Return the [X, Y] coordinate for the center point of the cell that contains the specified text.  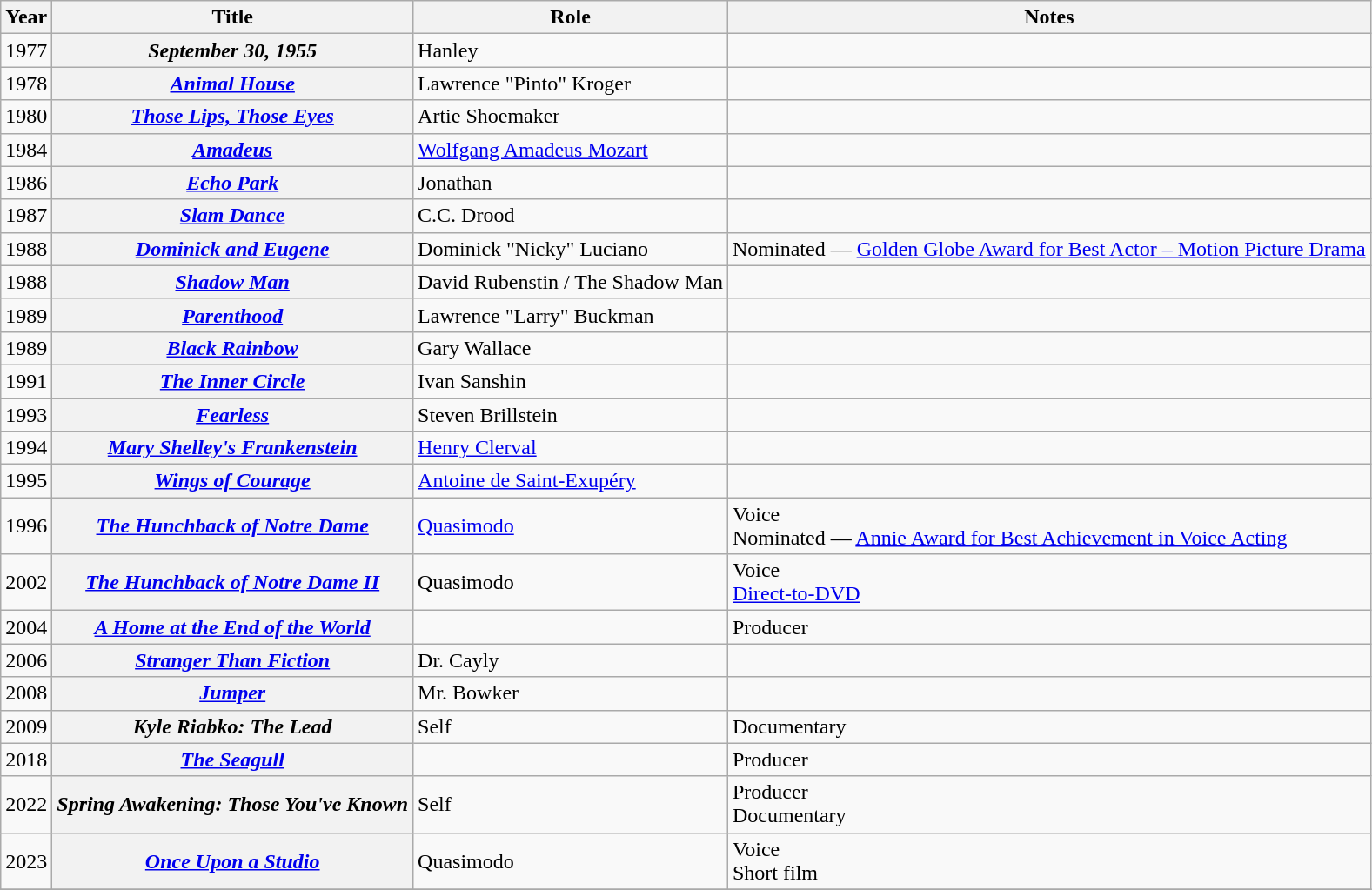
2009 [26, 726]
1977 [26, 50]
1980 [26, 117]
Dominick "Nicky" Luciano [571, 249]
1984 [26, 150]
Lawrence "Larry" Buckman [571, 315]
Ivan Sanshin [571, 381]
The Hunchback of Notre Dame II [233, 583]
Fearless [233, 415]
Amadeus [233, 150]
2008 [26, 693]
Wings of Courage [233, 481]
The Hunchback of Notre Dame [233, 525]
Artie Shoemaker [571, 117]
Kyle Riabko: The Lead [233, 726]
Dominick and Eugene [233, 249]
Spring Awakening: Those You've Known [233, 804]
Notes [1049, 17]
Steven Brillstein [571, 415]
Parenthood [233, 315]
2002 [26, 583]
2006 [26, 660]
2018 [26, 760]
Lawrence "Pinto" Kroger [571, 84]
The Inner Circle [233, 381]
Nominated — Golden Globe Award for Best Actor – Motion Picture Drama [1049, 249]
Jumper [233, 693]
Dr. Cayly [571, 660]
VoiceDirect-to-DVD [1049, 583]
Mr. Bowker [571, 693]
Title [233, 17]
Role [571, 17]
2004 [26, 627]
VoiceNominated — Annie Award for Best Achievement in Voice Acting [1049, 525]
1986 [26, 183]
Once Upon a Studio [233, 861]
September 30, 1955 [233, 50]
Those Lips, Those Eyes [233, 117]
Wolfgang Amadeus Mozart [571, 150]
Stranger Than Fiction [233, 660]
Shadow Man [233, 282]
The Seagull [233, 760]
Hanley [571, 50]
2023 [26, 861]
A Home at the End of the World [233, 627]
Mary Shelley's Frankenstein [233, 448]
Henry Clerval [571, 448]
Jonathan [571, 183]
1991 [26, 381]
C.C. Drood [571, 216]
Documentary [1049, 726]
Year [26, 17]
Echo Park [233, 183]
VoiceShort film [1049, 861]
Gary Wallace [571, 348]
David Rubenstin / The Shadow Man [571, 282]
1994 [26, 448]
ProducerDocumentary [1049, 804]
1993 [26, 415]
Animal House [233, 84]
1996 [26, 525]
2022 [26, 804]
1978 [26, 84]
Black Rainbow [233, 348]
1995 [26, 481]
1987 [26, 216]
Slam Dance [233, 216]
Antoine de Saint-Exupéry [571, 481]
